Identify which cell holds the provided text, then report its [X, Y] central coordinate. 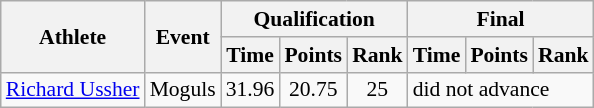
Qualification [314, 19]
did not advance [501, 90]
25 [378, 90]
20.75 [313, 90]
Richard Ussher [73, 90]
Final [501, 19]
Moguls [183, 90]
31.96 [250, 90]
Event [183, 36]
Athlete [73, 36]
